Provide the (x, y) coordinate of the cell's center where the given text is located.  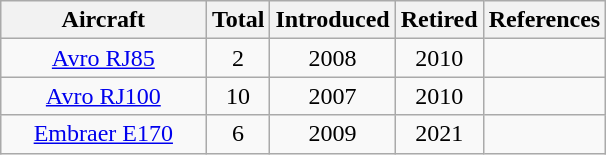
Total (238, 20)
2021 (439, 134)
Embraer E170 (103, 134)
10 (238, 96)
2 (238, 58)
Aircraft (103, 20)
Avro RJ100 (103, 96)
6 (238, 134)
2007 (332, 96)
2008 (332, 58)
References (544, 20)
Retired (439, 20)
Introduced (332, 20)
Avro RJ85 (103, 58)
2009 (332, 134)
